Identify which cell holds the provided text, then report its (X, Y) central coordinate. 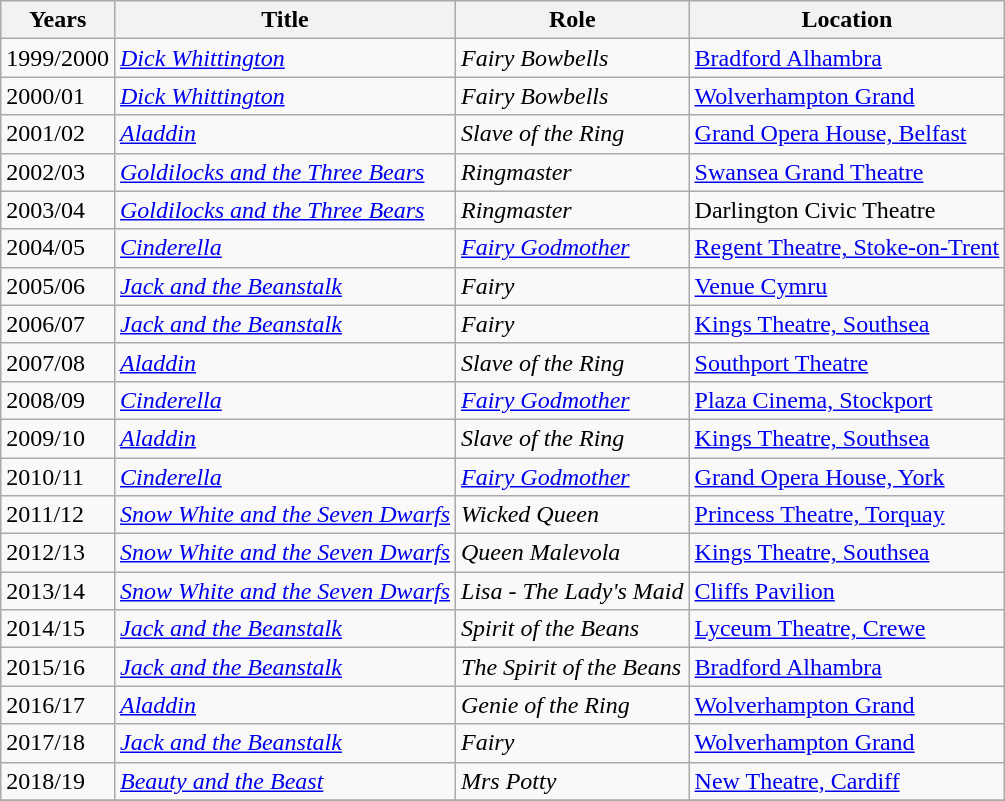
Grand Opera House, Belfast (847, 134)
2012/13 (58, 553)
Beauty and the Beast (284, 781)
2005/06 (58, 286)
2000/01 (58, 96)
Mrs Potty (573, 781)
Lyceum Theatre, Crewe (847, 629)
2009/10 (58, 438)
2014/15 (58, 629)
Years (58, 20)
2002/03 (58, 172)
Location (847, 20)
2010/11 (58, 477)
2018/19 (58, 781)
Princess Theatre, Torquay (847, 515)
1999/2000 (58, 58)
2017/18 (58, 743)
Darlington Civic Theatre (847, 210)
Queen Malevola (573, 553)
Southport Theatre (847, 362)
Regent Theatre, Stoke-on-Trent (847, 248)
Grand Opera House, York (847, 477)
2004/05 (58, 248)
2015/16 (58, 667)
2007/08 (58, 362)
New Theatre, Cardiff (847, 781)
Title (284, 20)
2013/14 (58, 591)
2011/12 (58, 515)
2008/09 (58, 400)
Lisa - The Lady's Maid (573, 591)
Role (573, 20)
Spirit of the Beans (573, 629)
Cliffs Pavilion (847, 591)
Wicked Queen (573, 515)
2003/04 (58, 210)
2006/07 (58, 324)
2016/17 (58, 705)
2001/02 (58, 134)
The Spirit of the Beans (573, 667)
Venue Cymru (847, 286)
Plaza Cinema, Stockport (847, 400)
Genie of the Ring (573, 705)
Swansea Grand Theatre (847, 172)
